Return [X, Y] of the center of cell containing provided text 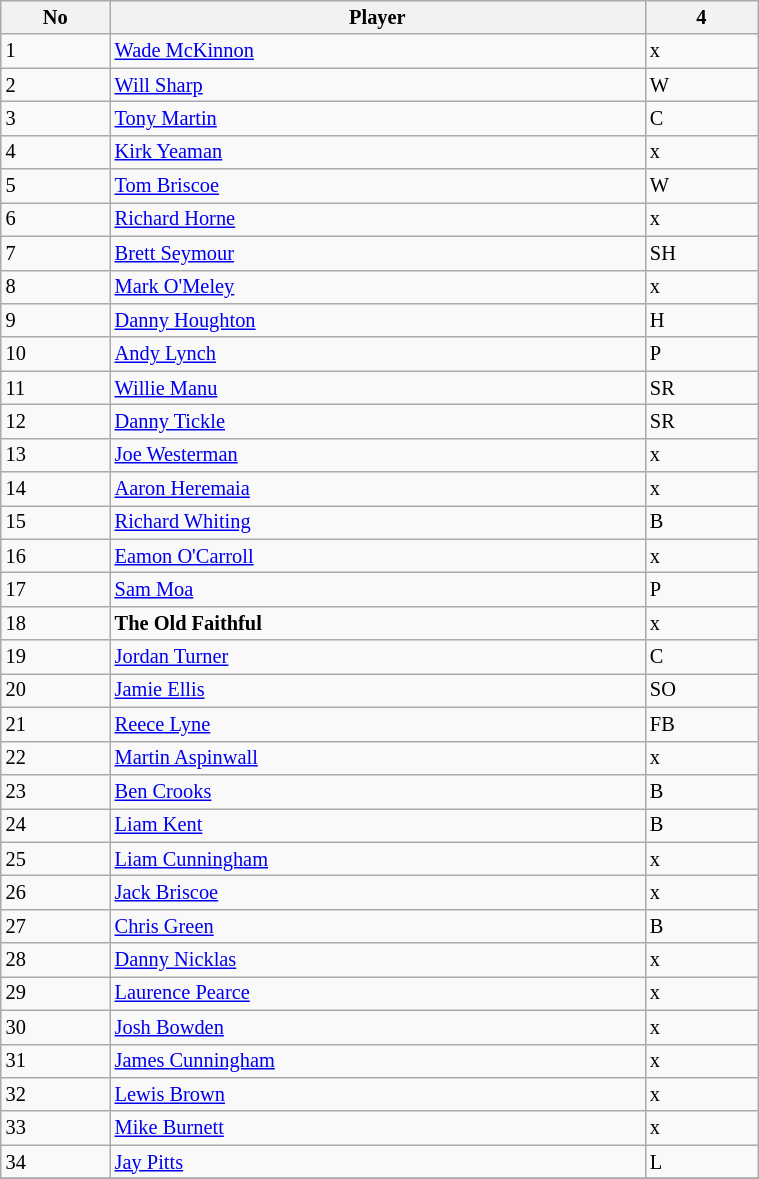
8 [56, 287]
3 [56, 118]
2 [56, 85]
Player [378, 17]
Aaron Heremaia [378, 489]
Josh Bowden [378, 1027]
23 [56, 791]
Tom Briscoe [378, 186]
Jay Pitts [378, 1162]
Laurence Pearce [378, 993]
31 [56, 1061]
Willie Manu [378, 388]
Danny Nicklas [378, 960]
6 [56, 219]
H [702, 320]
Liam Cunningham [378, 859]
Joe Westerman [378, 455]
Liam Kent [378, 825]
32 [56, 1094]
21 [56, 724]
L [702, 1162]
33 [56, 1128]
Richard Horne [378, 219]
27 [56, 926]
Tony Martin [378, 118]
Sam Moa [378, 589]
22 [56, 758]
Wade McKinnon [378, 51]
29 [56, 993]
Danny Tickle [378, 421]
Reece Lyne [378, 724]
Eamon O'Carroll [378, 556]
No [56, 17]
16 [56, 556]
Richard Whiting [378, 522]
28 [56, 960]
10 [56, 354]
9 [56, 320]
Jordan Turner [378, 657]
14 [56, 489]
Chris Green [378, 926]
SO [702, 690]
SH [702, 253]
5 [56, 186]
19 [56, 657]
Brett Seymour [378, 253]
Lewis Brown [378, 1094]
Jamie Ellis [378, 690]
Martin Aspinwall [378, 758]
Danny Houghton [378, 320]
18 [56, 623]
Ben Crooks [378, 791]
20 [56, 690]
15 [56, 522]
Mike Burnett [378, 1128]
7 [56, 253]
12 [56, 421]
The Old Faithful [378, 623]
James Cunningham [378, 1061]
24 [56, 825]
11 [56, 388]
Mark O'Meley [378, 287]
Will Sharp [378, 85]
17 [56, 589]
FB [702, 724]
1 [56, 51]
Kirk Yeaman [378, 152]
Jack Briscoe [378, 892]
26 [56, 892]
30 [56, 1027]
Andy Lynch [378, 354]
13 [56, 455]
34 [56, 1162]
25 [56, 859]
